Output the (X, Y) coordinate of the center of the cell containing the given text.  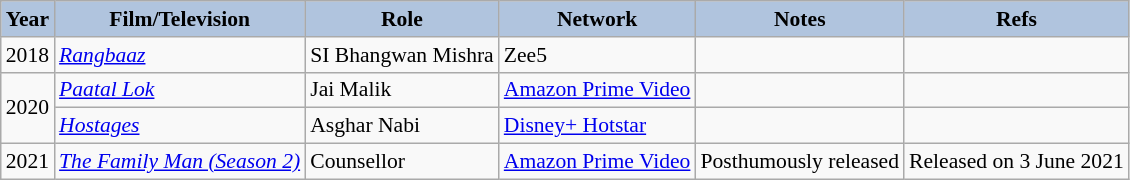
Asghar Nabi (402, 126)
2021 (28, 162)
Refs (1016, 19)
Hostages (180, 126)
Posthumously released (800, 162)
Rangbaaz (180, 55)
Network (598, 19)
Notes (800, 19)
Jai Malik (402, 90)
Released on 3 June 2021 (1016, 162)
Role (402, 19)
2020 (28, 108)
Paatal Lok (180, 90)
Disney+ Hotstar (598, 126)
Film/Television (180, 19)
SI Bhangwan Mishra (402, 55)
Zee5 (598, 55)
The Family Man (Season 2) (180, 162)
2018 (28, 55)
Counsellor (402, 162)
Year (28, 19)
